Return the (x, y) coordinate for the center point of the cell that contains the specified text.  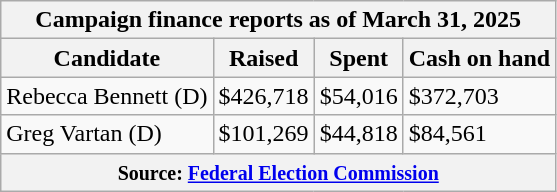
Campaign finance reports as of March 31, 2025 (278, 20)
Raised (264, 58)
$44,818 (358, 134)
Spent (358, 58)
Candidate (107, 58)
Cash on hand (479, 58)
$84,561 (479, 134)
Greg Vartan (D) (107, 134)
$54,016 (358, 96)
$426,718 (264, 96)
Source: Federal Election Commission (278, 172)
Rebecca Bennett (D) (107, 96)
$101,269 (264, 134)
$372,703 (479, 96)
